Pinpoint the cell where the given text exists, returning its (X, Y) midpoint coordinate. 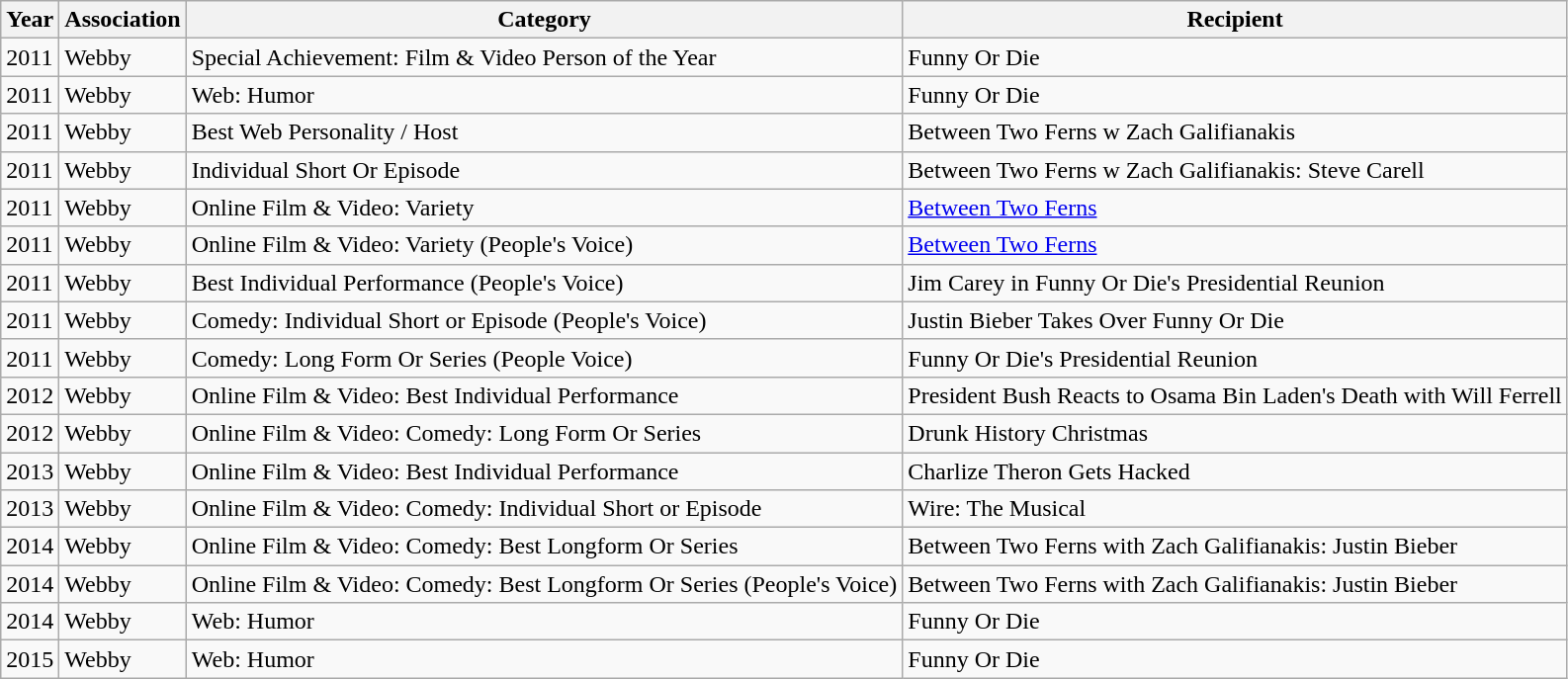
2015 (30, 659)
Individual Short Or Episode (544, 170)
Wire: The Musical (1236, 509)
Online Film & Video: Variety (People's Voice) (544, 245)
Online Film & Video: Comedy: Long Form Or Series (544, 433)
Comedy: Individual Short or Episode (People's Voice) (544, 320)
Online Film & Video: Comedy: Best Longform Or Series (People's Voice) (544, 584)
Between Two Ferns w Zach Galifianakis (1236, 132)
Category (544, 20)
President Bush Reacts to Osama Bin Laden's Death with Will Ferrell (1236, 395)
Drunk History Christmas (1236, 433)
Justin Bieber Takes Over Funny Or Die (1236, 320)
Association (123, 20)
Comedy: Long Form Or Series (People Voice) (544, 358)
Online Film & Video: Comedy: Best Longform Or Series (544, 547)
Charlize Theron Gets Hacked (1236, 471)
Special Achievement: Film & Video Person of the Year (544, 57)
Funny Or Die's Presidential Reunion (1236, 358)
Online Film & Video: Variety (544, 208)
Recipient (1236, 20)
Online Film & Video: Comedy: Individual Short or Episode (544, 509)
Year (30, 20)
Best Web Personality / Host (544, 132)
Best Individual Performance (People's Voice) (544, 283)
Jim Carey in Funny Or Die's Presidential Reunion (1236, 283)
Between Two Ferns w Zach Galifianakis: Steve Carell (1236, 170)
